Locate the cell with the specified text and output its (X, Y) center coordinate. 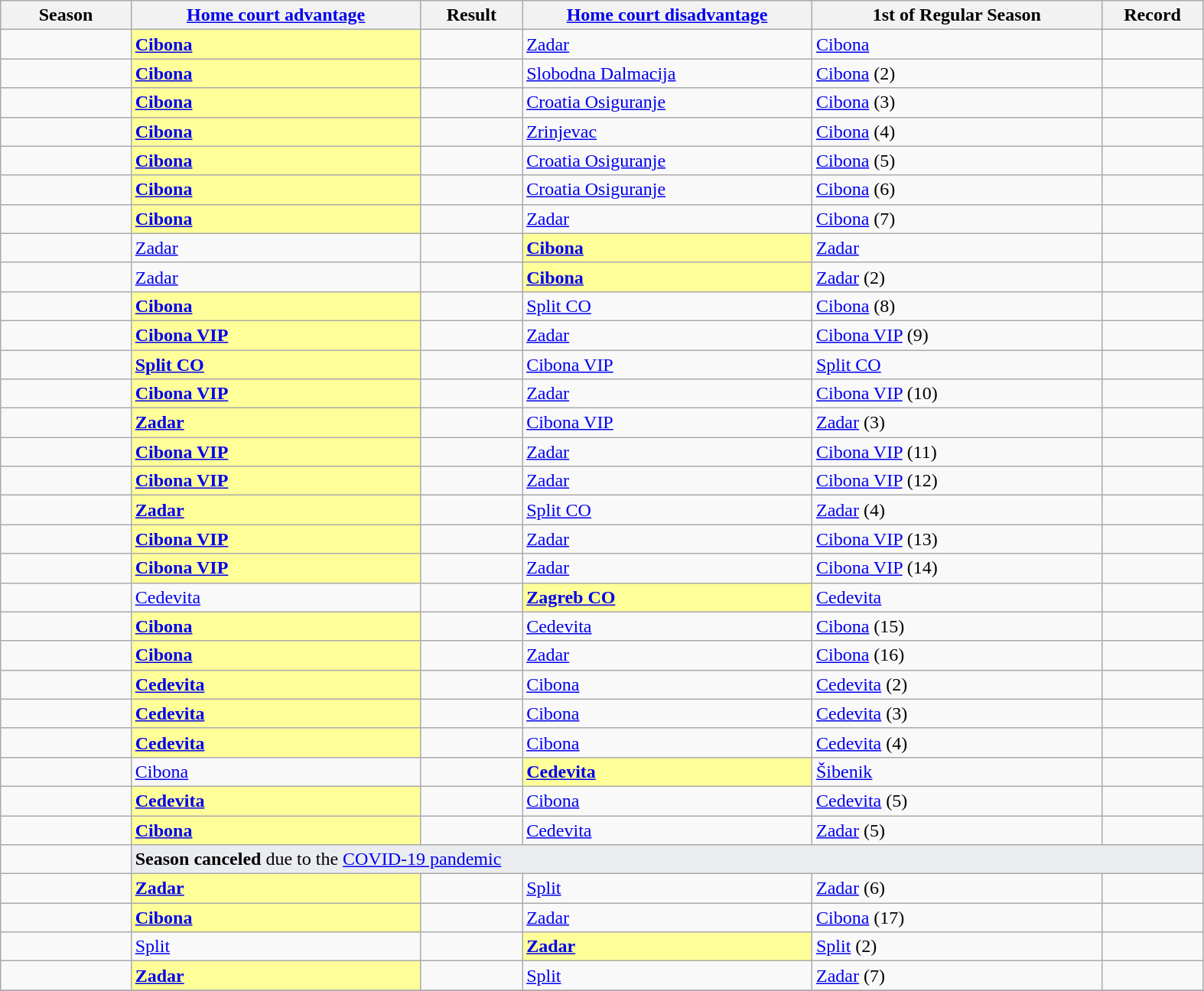
Season (66, 15)
Zadar (6) (956, 889)
Home court disadvantage (667, 15)
Cibona VIP (10) (956, 394)
Cibona VIP (14) (956, 568)
Cibona (16) (956, 655)
Cibona (4) (956, 132)
Cibona (15) (956, 626)
Cedevita (5) (956, 801)
1st of Regular Season (956, 15)
Cibona (6) (956, 190)
Cibona (2) (956, 73)
Cedevita (2) (956, 684)
Zadar (5) (956, 830)
Zrinjevac (667, 132)
Season canceled due to the COVID-19 pandemic (667, 859)
Cibona (5) (956, 161)
Zagreb CO (667, 597)
Cibona (17) (956, 918)
Zadar (3) (956, 423)
Cibona (3) (956, 102)
Slobodna Dalmacija (667, 73)
Cedevita (4) (956, 742)
Šibenik (956, 772)
Result (471, 15)
Zadar (2) (956, 277)
Cibona (8) (956, 306)
Cibona VIP (12) (956, 481)
Zadar (7) (956, 976)
Home court advantage (275, 15)
Record (1152, 15)
Cibona VIP (13) (956, 539)
Cibona VIP (9) (956, 335)
Cibona (7) (956, 219)
Zadar (4) (956, 510)
Cedevita (3) (956, 713)
Split (2) (956, 947)
Cibona VIP (11) (956, 452)
